Return (x, y) of the center of cell containing provided text 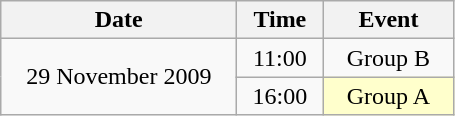
29 November 2009 (119, 77)
Group B (388, 58)
11:00 (280, 58)
Event (388, 20)
16:00 (280, 96)
Time (280, 20)
Group A (388, 96)
Date (119, 20)
